Determine the [X, Y] coordinate at the center of the cell enclosing the given text.  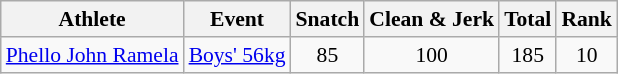
Phello John Ramela [92, 55]
Total [528, 19]
Snatch [328, 19]
Boys' 56kg [238, 55]
Athlete [92, 19]
Event [238, 19]
Rank [586, 19]
10 [586, 55]
Clean & Jerk [432, 19]
85 [328, 55]
100 [432, 55]
185 [528, 55]
